Search for the cell housing the specified text and yield its [X, Y] center coordinate. 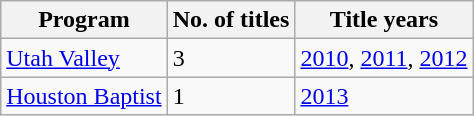
Utah Valley [84, 58]
3 [231, 58]
2013 [384, 96]
1 [231, 96]
Program [84, 20]
2010, 2011, 2012 [384, 58]
Houston Baptist [84, 96]
No. of titles [231, 20]
Title years [384, 20]
